Return (x, y) of the center of cell containing provided text 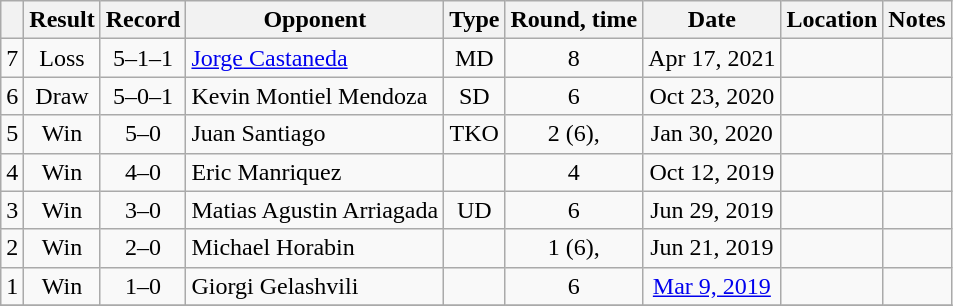
2 (12, 248)
Jan 30, 2020 (712, 134)
1–0 (143, 286)
Opponent (315, 20)
Kevin Montiel Mendoza (315, 96)
Apr 17, 2021 (712, 58)
Giorgi Gelashvili (315, 286)
5–0 (143, 134)
Date (712, 20)
Loss (62, 58)
Oct 12, 2019 (712, 172)
Draw (62, 96)
Type (474, 20)
7 (12, 58)
1 (6), (574, 248)
1 (12, 286)
8 (574, 58)
Mar 9, 2019 (712, 286)
5–0–1 (143, 96)
5–1–1 (143, 58)
Record (143, 20)
UD (474, 210)
Notes (917, 20)
5 (12, 134)
Oct 23, 2020 (712, 96)
Juan Santiago (315, 134)
3 (12, 210)
Round, time (574, 20)
Jun 29, 2019 (712, 210)
2 (6), (574, 134)
2–0 (143, 248)
MD (474, 58)
SD (474, 96)
Location (832, 20)
Michael Horabin (315, 248)
TKO (474, 134)
3–0 (143, 210)
Eric Manriquez (315, 172)
Jorge Castaneda (315, 58)
Matias Agustin Arriagada (315, 210)
Jun 21, 2019 (712, 248)
Result (62, 20)
4–0 (143, 172)
